Detect which cell encompasses the target text, then output its (x, y) center coordinate. 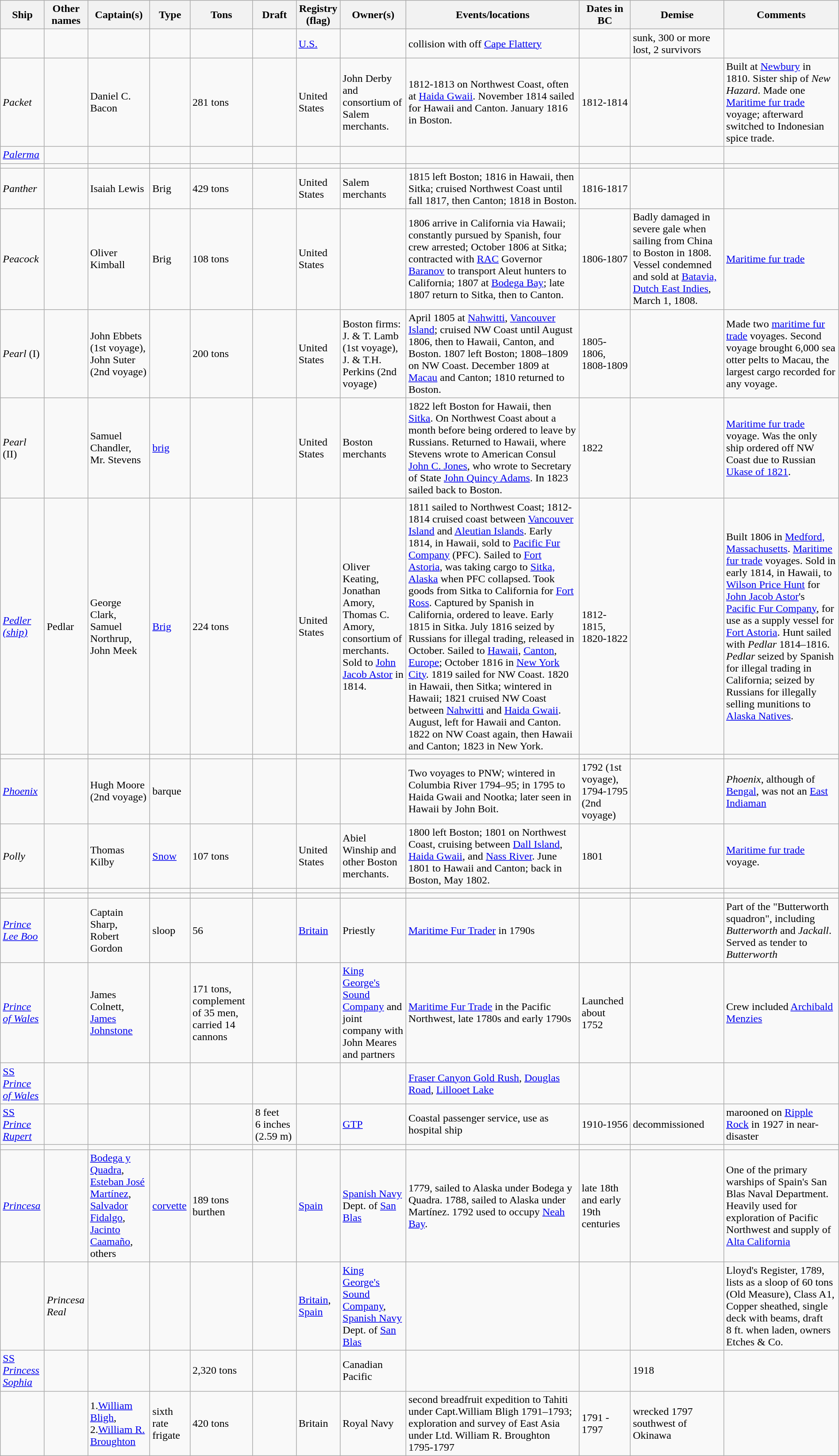
Packet (22, 102)
Dates in BC (605, 15)
Britain, Spain (318, 1306)
Oliver Kimball (119, 259)
1806-1807 (605, 259)
1816-1817 (605, 188)
Phoenix, although of Bengal, was not an East Indiaman (781, 791)
Built at Newbury in 1810. Sister ship of New Hazard. Made one Maritime fur trade voyage; afterward switched to Indonesian spice trade. (781, 102)
Captain Sharp, Robert Gordon (119, 930)
late 18th and early 19th centuries (605, 1206)
1812-1813 on Northwest Coast, often at Haida Gwaii. November 1814 sailed for Hawaii and Canton. January 1816 in Boston. (493, 102)
1792 (1st voyage), 1794-1795 (2nd voyage) (605, 791)
sixth rate frigate (170, 1423)
Badly damaged in severe gale when sailing from China to Boston in 1808. Vessel condemned and sold at Batavia, Dutch East Indies, March 1, 1808. (677, 259)
U.S. (318, 43)
Boston firms: J. & T. Lamb (1st voyage), J. & T.H. Perkins (2nd voyage) (373, 353)
1779, sailed to Alaska under Bodega y Quadra. 1788, sailed to Alaska under Martínez. 1792 used to occupy Neah Bay. (493, 1206)
Priestly (373, 930)
GTP (373, 1124)
Palerma (22, 155)
Owner(s) (373, 15)
1805-1806, 1808-1809 (605, 353)
Spanish Navy Dept. of San Blas (373, 1206)
King George's Sound Company and joint company with John Meares and partners (373, 1013)
Registry (flag) (318, 15)
Events/locations (493, 15)
281 tons (222, 102)
Launched about 1752 (605, 1013)
Maritime Fur Trade in the Pacific Northwest, late 1780s and early 1790s (493, 1013)
Maritime fur trade voyage. Was the only ship ordered off NW Coast due to Russian Ukase of 1821. (781, 448)
wrecked 1797 southwest of Okinawa (677, 1423)
108 tons (222, 259)
Tons (222, 15)
Samuel Chandler, Mr. Stevens (119, 448)
Oliver Keating, Jonathan Amory, Thomas C. Amory, consortium of merchants. Sold to John Jacob Astor in 1814. (373, 626)
decommissioned (677, 1124)
171 tons, complement of 35 men, carried 14 cannons (222, 1013)
200 tons (222, 353)
56 (222, 930)
1910-1956 (605, 1124)
One of the primary warships of Spain's San Blas Naval Department. Heavily used for exploration of Pacific Northwest and supply of Alta California (781, 1206)
corvette (170, 1206)
marooned on Ripple Rock in 1927 in near-disaster (781, 1124)
Spain (318, 1206)
Thomas Kilby (119, 856)
Demise (677, 15)
Royal Navy (373, 1423)
Pearl (I) (22, 353)
1801 (605, 856)
Maritime fur trade voyage. (781, 856)
Panther (22, 188)
Maritime fur trade (781, 259)
Pearl (II) (22, 448)
1.William Bligh, 2.William R. Broughton (119, 1423)
Prince Lee Boo (22, 930)
collision with off Cape Flattery (493, 43)
sloop (170, 930)
Other names (66, 15)
SS Princess Sophia (22, 1371)
420 tons (222, 1423)
Maritime Fur Trader in 1790s (493, 930)
Crew included Archibald Menzies (781, 1013)
Princesa (22, 1206)
Isaiah Lewis (119, 188)
Part of the "Butterworth squadron", including Butterworth and Jackall. Served as tender to Butterworth (781, 930)
Pedler (ship) (22, 626)
King George's Sound Company, Spanish Navy Dept. of San Blas (373, 1306)
Princesa Real (66, 1306)
1918 (677, 1371)
Captain(s) (119, 15)
Canadian Pacific (373, 1371)
Salem merchants (373, 188)
1812-1815, 1820-1822 (605, 626)
Coastal passenger service, use as hospital ship (493, 1124)
George Clark, Samuel Northrup, John Meek (119, 626)
Polly (22, 856)
8 feet 6 inches (2.59 m) (274, 1124)
Fraser Canyon Gold Rush, Douglas Road, Lillooet Lake (493, 1083)
1791 - 1797 (605, 1423)
1822 (605, 448)
224 tons (222, 626)
Hugh Moore (2nd voyage) (119, 791)
Pedlar (66, 626)
Abiel Winship and other Boston merchants. (373, 856)
Ship (22, 15)
SS Prince Rupert (22, 1124)
Made two maritime fur trade voyages. Second voyage brought 6,000 sea otter pelts to Macau, the largest cargo recorded for any voyage. (781, 353)
Type (170, 15)
SS Prince of Wales (22, 1083)
1812-1814 (605, 102)
brig (170, 448)
Prince of Wales (22, 1013)
Daniel C. Bacon (119, 102)
189 tons burthen (222, 1206)
John Ebbets (1st voyage), John Suter (2nd voyage) (119, 353)
sunk, 300 or more lost, 2 survivors (677, 43)
429 tons (222, 188)
Peacock (22, 259)
Snow (170, 856)
Comments (781, 15)
Two voyages to PNW; wintered in Columbia River 1794–95; in 1795 to Haida Gwaii and Nootka; later seen in Hawaii by John Boit. (493, 791)
Phoenix (22, 791)
barque (170, 791)
107 tons (222, 856)
James Colnett, James Johnstone (119, 1013)
1815 left Boston; 1816 in Hawaii, then Sitka; cruised Northwest Coast until fall 1817, then Canton; 1818 in Boston. (493, 188)
Bodega y Quadra, Esteban José Martínez, Salvador Fidalgo, Jacinto Caamaño, others (119, 1206)
Boston merchants (373, 448)
2,320 tons (222, 1371)
Draft (274, 15)
John Derby and consortium of Salem merchants. (373, 102)
